Extract the [x, y] coordinate from the center of the cell holding the provided text.  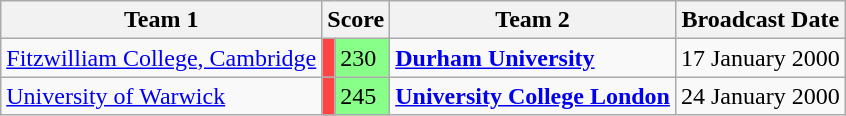
University of Warwick [162, 96]
24 January 2000 [760, 96]
Fitzwilliam College, Cambridge [162, 58]
17 January 2000 [760, 58]
230 [362, 58]
University College London [533, 96]
Durham University [533, 58]
Team 2 [533, 20]
Broadcast Date [760, 20]
Team 1 [162, 20]
245 [362, 96]
Score [356, 20]
